Search for the cell housing the specified text and yield its (x, y) center coordinate. 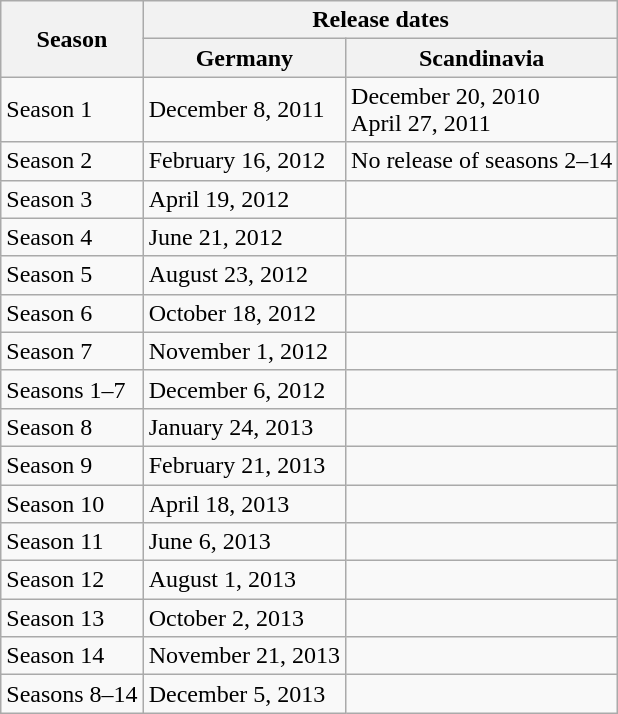
January 24, 2013 (244, 427)
Season (72, 39)
Season 1 (72, 110)
June 21, 2012 (244, 237)
April 18, 2013 (244, 503)
Season 9 (72, 465)
Season 8 (72, 427)
April 19, 2012 (244, 199)
October 18, 2012 (244, 313)
Season 13 (72, 618)
Season 14 (72, 656)
Season 12 (72, 580)
August 1, 2013 (244, 580)
No release of seasons 2–14 (482, 161)
Seasons 8–14 (72, 694)
November 21, 2013 (244, 656)
Scandinavia (482, 58)
Season 7 (72, 351)
December 20, 2010April 27, 2011 (482, 110)
Release dates (380, 20)
December 8, 2011 (244, 110)
Seasons 1–7 (72, 389)
August 23, 2012 (244, 275)
Season 4 (72, 237)
Season 2 (72, 161)
December 6, 2012 (244, 389)
February 21, 2013 (244, 465)
Season 10 (72, 503)
December 5, 2013 (244, 694)
November 1, 2012 (244, 351)
June 6, 2013 (244, 542)
Season 11 (72, 542)
Season 5 (72, 275)
October 2, 2013 (244, 618)
Season 6 (72, 313)
Season 3 (72, 199)
February 16, 2012 (244, 161)
Germany (244, 58)
